Pinpoint the cell where the given text exists, returning its [x, y] midpoint coordinate. 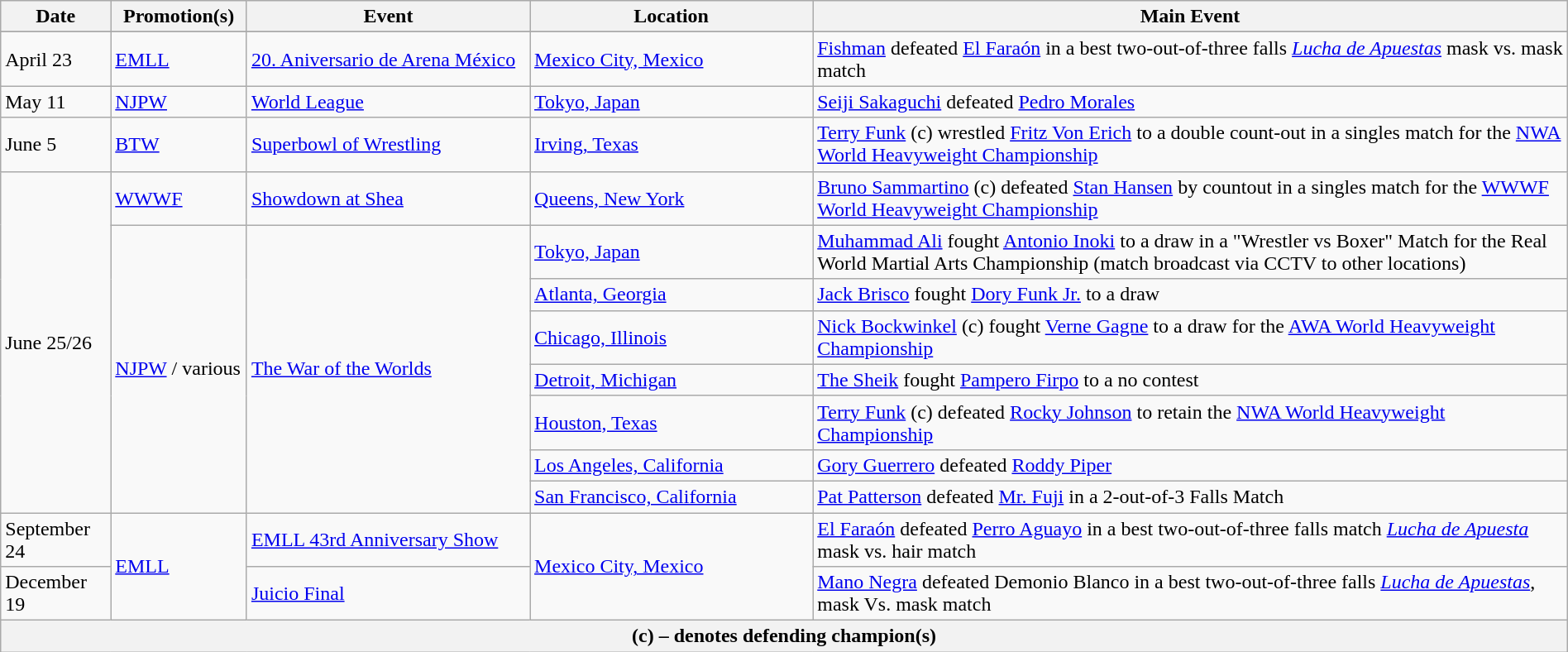
The Sheik fought Pampero Firpo to a no contest [1191, 380]
June 25/26 [56, 342]
Los Angeles, California [672, 465]
Date [56, 17]
(c) – denotes defending champion(s) [784, 636]
Showdown at Shea [388, 199]
BTW [179, 144]
NJPW / various [179, 369]
Chicago, Illinois [672, 338]
Promotion(s) [179, 17]
Juicio Final [388, 594]
Terry Funk (c) wrestled Fritz Von Erich to a double count-out in a singles match for the NWA World Heavyweight Championship [1191, 144]
September 24 [56, 539]
San Francisco, California [672, 496]
Mano Negra defeated Demonio Blanco in a best two-out-of-three falls Lucha de Apuestas, mask Vs. mask match [1191, 594]
Fishman defeated El Faraón in a best two-out-of-three falls Lucha de Apuestas mask vs. mask match [1191, 60]
Bruno Sammartino (c) defeated Stan Hansen by countout in a singles match for the WWWF World Heavyweight Championship [1191, 199]
Houston, Texas [672, 422]
Seiji Sakaguchi defeated Pedro Morales [1191, 102]
Gory Guerrero defeated Roddy Piper [1191, 465]
Detroit, Michigan [672, 380]
Main Event [1191, 17]
May 11 [56, 102]
April 23 [56, 60]
June 5 [56, 144]
World League [388, 102]
Superbowl of Wrestling [388, 144]
WWWF [179, 199]
Nick Bockwinkel (c) fought Verne Gagne to a draw for the AWA World Heavyweight Championship [1191, 338]
Location [672, 17]
Atlanta, Georgia [672, 295]
Event [388, 17]
El Faraón defeated Perro Aguayo in a best two-out-of-three falls match Lucha de Apuesta mask vs. hair match [1191, 539]
Queens, New York [672, 199]
Irving, Texas [672, 144]
Pat Patterson defeated Mr. Fuji in a 2-out-of-3 Falls Match [1191, 496]
20. Aniversario de Arena México [388, 60]
EMLL 43rd Anniversary Show [388, 539]
NJPW [179, 102]
The War of the Worlds [388, 369]
December 19 [56, 594]
Jack Brisco fought Dory Funk Jr. to a draw [1191, 295]
Terry Funk (c) defeated Rocky Johnson to retain the NWA World Heavyweight Championship [1191, 422]
